Return [X, Y] of the center of cell containing provided text 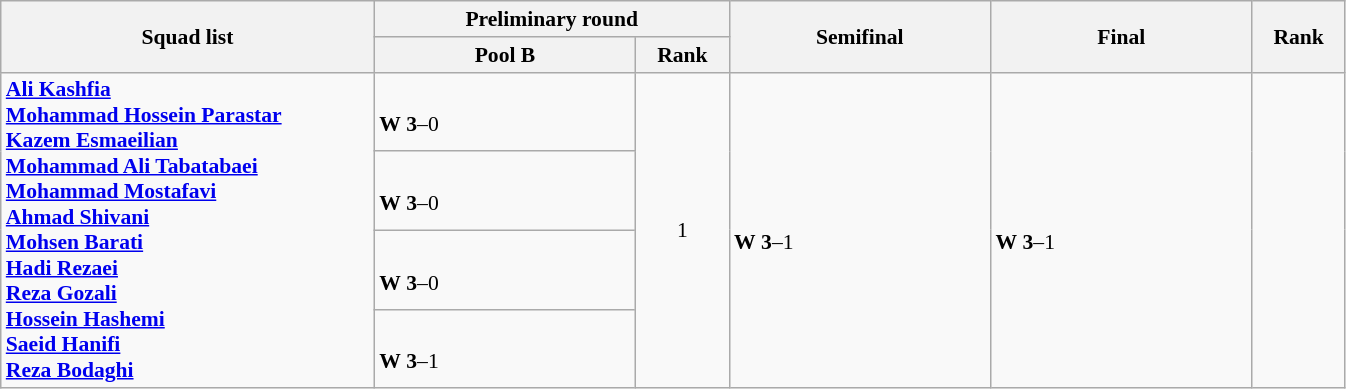
Semifinal [860, 36]
Squad list [188, 36]
1 [682, 230]
Pool B [504, 55]
Preliminary round [552, 19]
Final [1120, 36]
